Return the (X, Y) coordinate for the center point of the cell that contains the specified text.  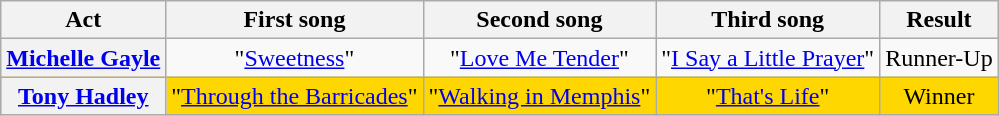
"Walking in Memphis" (540, 96)
Runner-Up (940, 58)
"Love Me Tender" (540, 58)
Act (84, 20)
"I Say a Little Prayer" (768, 58)
Michelle Gayle (84, 58)
"That's Life" (768, 96)
Third song (768, 20)
Winner (940, 96)
Second song (540, 20)
"Through the Barricades" (294, 96)
Result (940, 20)
Tony Hadley (84, 96)
First song (294, 20)
"Sweetness" (294, 58)
